Pinpoint the cell where the given text exists, returning its [x, y] midpoint coordinate. 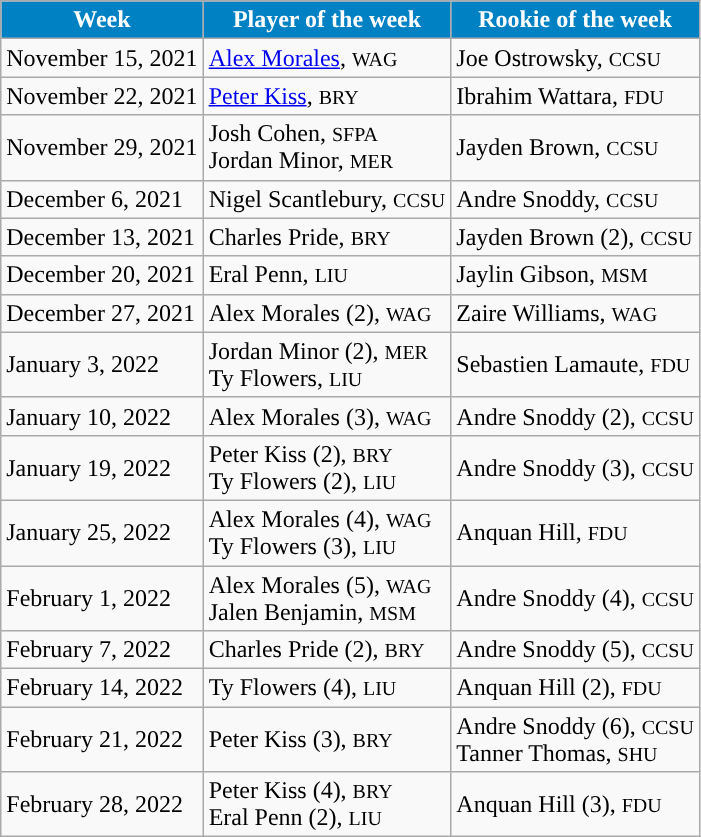
Sebastien Lamaute, FDU [576, 364]
Eral Penn, LIU [327, 275]
February 28, 2022 [102, 804]
Alex Morales (2), WAG [327, 313]
Peter Kiss, BRY [327, 96]
Jordan Minor (2), MERTy Flowers, LIU [327, 364]
Peter Kiss (4), BRYEral Penn (2), LIU [327, 804]
Andre Snoddy (3), CCSU [576, 468]
Jaylin Gibson, MSM [576, 275]
Ibrahim Wattara, FDU [576, 96]
December 13, 2021 [102, 237]
Andre Snoddy, CCSU [576, 199]
November 15, 2021 [102, 58]
Jayden Brown (2), CCSU [576, 237]
Rookie of the week [576, 20]
Josh Cohen, SFPAJordan Minor, MER [327, 148]
Anquan Hill, FDU [576, 532]
November 22, 2021 [102, 96]
February 1, 2022 [102, 598]
January 25, 2022 [102, 532]
Alex Morales, WAG [327, 58]
Nigel Scantlebury, CCSU [327, 199]
January 10, 2022 [102, 416]
Alex Morales (3), WAG [327, 416]
Zaire Williams, WAG [576, 313]
December 6, 2021 [102, 199]
Andre Snoddy (5), CCSU [576, 650]
Peter Kiss (2), BRYTy Flowers (2), LIU [327, 468]
Charles Pride (2), BRY [327, 650]
Peter Kiss (3), BRY [327, 740]
February 21, 2022 [102, 740]
Joe Ostrowsky, CCSU [576, 58]
Charles Pride, BRY [327, 237]
Ty Flowers (4), LIU [327, 688]
January 19, 2022 [102, 468]
Anquan Hill (3), FDU [576, 804]
Player of the week [327, 20]
February 7, 2022 [102, 650]
Andre Snoddy (6), CCSUTanner Thomas, SHU [576, 740]
February 14, 2022 [102, 688]
Andre Snoddy (4), CCSU [576, 598]
Week [102, 20]
Alex Morales (5), WAGJalen Benjamin, MSM [327, 598]
Alex Morales (4), WAGTy Flowers (3), LIU [327, 532]
November 29, 2021 [102, 148]
January 3, 2022 [102, 364]
December 27, 2021 [102, 313]
Jayden Brown, CCSU [576, 148]
December 20, 2021 [102, 275]
Anquan Hill (2), FDU [576, 688]
Andre Snoddy (2), CCSU [576, 416]
